Locate the cell with the specified text and output its (x, y) center coordinate. 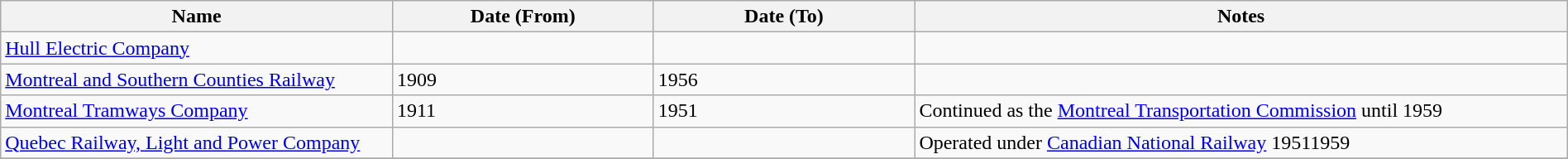
1911 (523, 111)
Quebec Railway, Light and Power Company (197, 142)
Operated under Canadian National Railway 19511959 (1241, 142)
1909 (523, 79)
Continued as the Montreal Transportation Commission until 1959 (1241, 111)
Montreal Tramways Company (197, 111)
Date (To) (784, 17)
Name (197, 17)
Date (From) (523, 17)
1956 (784, 79)
Hull Electric Company (197, 48)
Montreal and Southern Counties Railway (197, 79)
Notes (1241, 17)
1951 (784, 111)
